Return the [x, y] coordinate for the center point of the cell that contains the specified text.  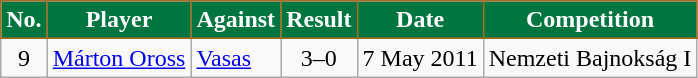
Vasas [236, 58]
Márton Oross [119, 58]
No. [24, 20]
9 [24, 58]
Against [236, 20]
7 May 2011 [420, 58]
Nemzeti Bajnokság I [590, 58]
Date [420, 20]
3–0 [319, 58]
Player [119, 20]
Result [319, 20]
Competition [590, 20]
